Scan for the cell matching the given text and deliver its (x, y) coordinate at center. 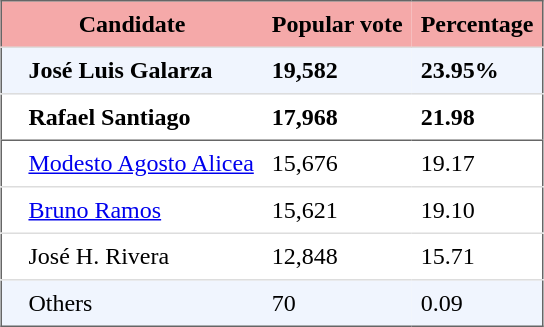
Percentage (478, 24)
Rafael Santiago (140, 117)
70 (338, 303)
Popular vote (338, 24)
Others (140, 303)
15,621 (338, 210)
12,848 (338, 256)
15,676 (338, 163)
19.10 (478, 210)
José H. Rivera (140, 256)
19.17 (478, 163)
Bruno Ramos (140, 210)
15.71 (478, 256)
José Luis Galarza (140, 70)
0.09 (478, 303)
Modesto Agosto Alicea (140, 163)
21.98 (478, 117)
23.95% (478, 70)
19,582 (338, 70)
Candidate (132, 24)
17,968 (338, 117)
